From the cell containing the given text, extract its center point as [x, y] coordinate. 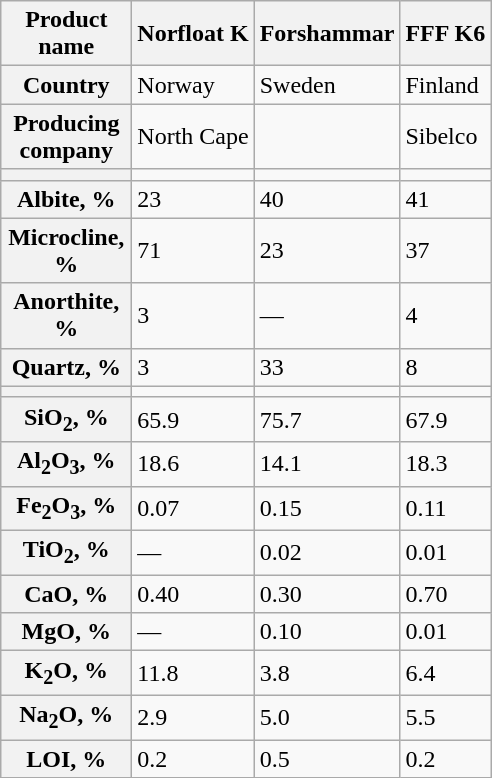
0.30 [327, 594]
LOI, % [66, 759]
41 [446, 199]
5.0 [327, 717]
Na2O, % [66, 717]
33 [327, 367]
Producing company [66, 136]
0.07 [193, 508]
65.9 [193, 419]
North Cape [193, 136]
2.9 [193, 717]
Albite, % [66, 199]
Sweden [327, 85]
3.8 [327, 673]
0.5 [327, 759]
FFF K6 [446, 34]
Finland [446, 85]
40 [327, 199]
0.15 [327, 508]
6.4 [446, 673]
K2O, % [66, 673]
SiO2, % [66, 419]
67.9 [446, 419]
0.10 [327, 632]
Al2O3, % [66, 464]
0.11 [446, 508]
Country [66, 85]
0.02 [327, 552]
71 [193, 250]
Microcline, % [66, 250]
18.3 [446, 464]
4 [446, 316]
11.8 [193, 673]
CaO, % [66, 594]
TiO2, % [66, 552]
Anorthite, % [66, 316]
Quartz, % [66, 367]
Forshammar [327, 34]
Sibelco [446, 136]
Norway [193, 85]
Product name [66, 34]
37 [446, 250]
0.70 [446, 594]
18.6 [193, 464]
14.1 [327, 464]
0.40 [193, 594]
8 [446, 367]
75.7 [327, 419]
Fe2O3, % [66, 508]
MgO, % [66, 632]
Norfloat K [193, 34]
5.5 [446, 717]
